Return (X, Y) of the center of cell containing provided text 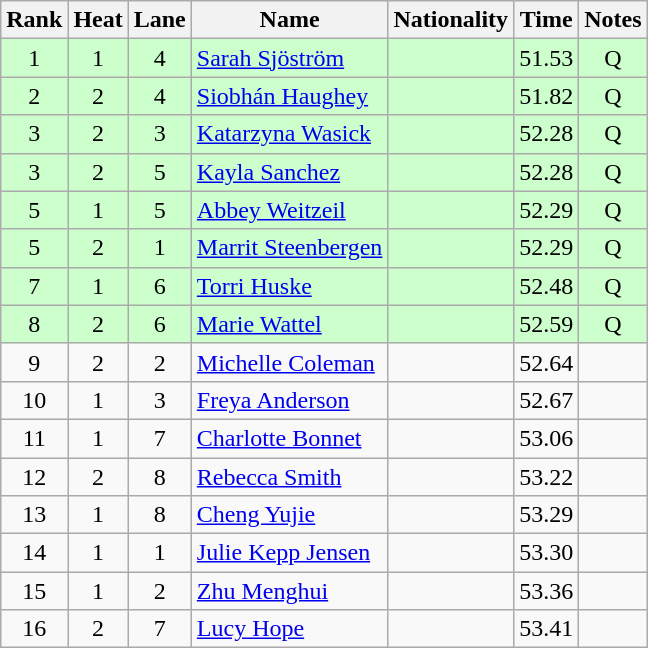
Freya Anderson (290, 400)
52.48 (546, 286)
16 (34, 629)
Abbey Weitzeil (290, 210)
15 (34, 591)
Notes (613, 20)
Charlotte Bonnet (290, 438)
53.06 (546, 438)
Cheng Yujie (290, 515)
52.67 (546, 400)
Rebecca Smith (290, 477)
Katarzyna Wasick (290, 134)
53.41 (546, 629)
10 (34, 400)
12 (34, 477)
13 (34, 515)
Julie Kepp Jensen (290, 553)
53.30 (546, 553)
Michelle Coleman (290, 362)
9 (34, 362)
Time (546, 20)
Torri Huske (290, 286)
53.36 (546, 591)
Siobhán Haughey (290, 96)
Lane (160, 20)
14 (34, 553)
51.82 (546, 96)
Nationality (451, 20)
Sarah Sjöström (290, 58)
Name (290, 20)
52.59 (546, 324)
Marie Wattel (290, 324)
53.29 (546, 515)
Zhu Menghui (290, 591)
Rank (34, 20)
11 (34, 438)
Kayla Sanchez (290, 172)
52.64 (546, 362)
Lucy Hope (290, 629)
51.53 (546, 58)
Marrit Steenbergen (290, 248)
53.22 (546, 477)
Heat (98, 20)
